Identify which cell holds the provided text, then report its [x, y] central coordinate. 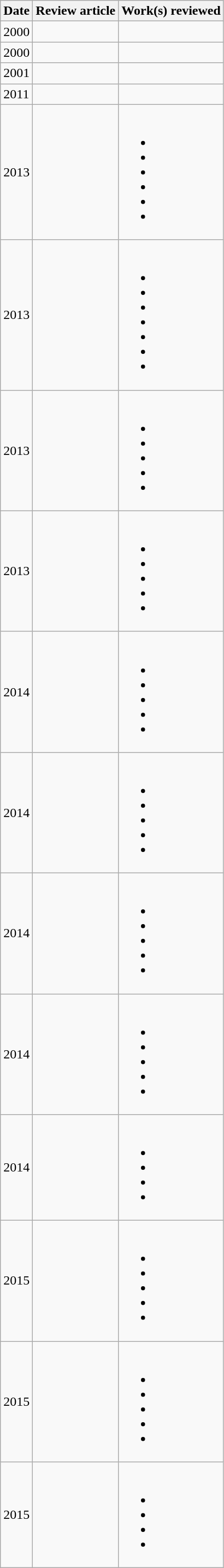
2001 [16, 73]
Work(s) reviewed [172, 11]
2011 [16, 94]
Date [16, 11]
Review article [75, 11]
